Provide the (x, y) coordinate of the cell's center where the given text is located.  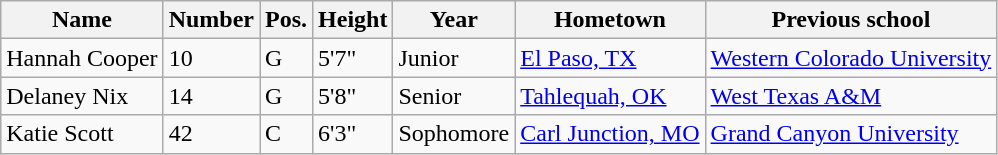
Western Colorado University (851, 58)
Hannah Cooper (82, 58)
Sophomore (454, 134)
Senior (454, 96)
Grand Canyon University (851, 134)
Hometown (610, 20)
5'8" (353, 96)
Name (82, 20)
Number (211, 20)
5'7" (353, 58)
Year (454, 20)
Carl Junction, MO (610, 134)
Previous school (851, 20)
El Paso, TX (610, 58)
Tahlequah, OK (610, 96)
42 (211, 134)
10 (211, 58)
Junior (454, 58)
Katie Scott (82, 134)
C (286, 134)
Height (353, 20)
Pos. (286, 20)
6'3" (353, 134)
West Texas A&M (851, 96)
14 (211, 96)
Delaney Nix (82, 96)
